Search for the cell housing the specified text and yield its [X, Y] center coordinate. 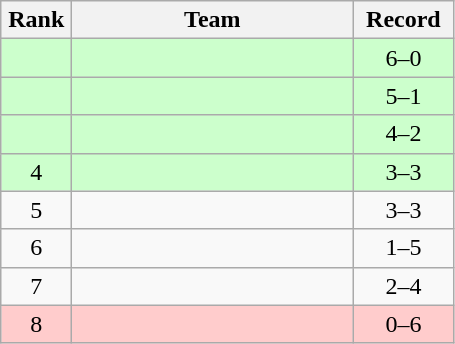
4 [36, 172]
6 [36, 248]
7 [36, 286]
Record [404, 20]
6–0 [404, 58]
5 [36, 210]
4–2 [404, 134]
5–1 [404, 96]
2–4 [404, 286]
8 [36, 324]
Rank [36, 20]
0–6 [404, 324]
1–5 [404, 248]
Team [212, 20]
